Identify which cell holds the provided text, then report its (x, y) central coordinate. 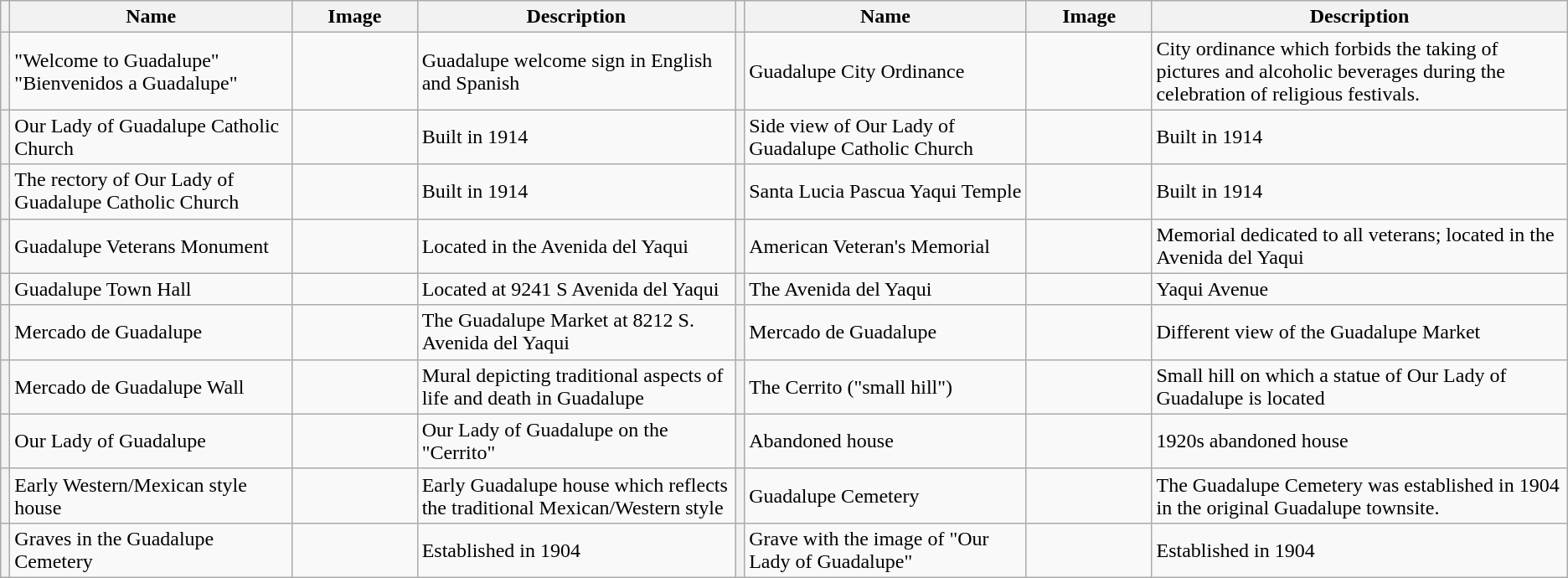
Guadalupe welcome sign in English and Spanish (576, 71)
The Guadalupe Market at 8212 S. Avenida del Yaqui (576, 332)
Early Western/Mexican style house (151, 496)
Yaqui Avenue (1359, 289)
Santa Lucia Pascua Yaqui Temple (886, 191)
Mural depicting traditional aspects of life and death in Guadalupe (576, 387)
Guadalupe Veterans Monument (151, 246)
Mercado de Guadalupe Wall (151, 387)
1920s abandoned house (1359, 441)
The rectory of Our Lady of Guadalupe Catholic Church (151, 191)
Our Lady of Guadalupe (151, 441)
City ordinance which forbids the taking of pictures and alcoholic beverages during the celebration of religious festivals. (1359, 71)
Located in the Avenida del Yaqui (576, 246)
Early Guadalupe house which reflects the traditional Mexican/Western style (576, 496)
The Avenida del Yaqui (886, 289)
Graves in the Guadalupe Cemetery (151, 550)
Small hill on which a statue of Our Lady of Guadalupe is located (1359, 387)
Abandoned house (886, 441)
Memorial dedicated to all veterans; located in the Avenida del Yaqui (1359, 246)
The Guadalupe Cemetery was established in 1904 in the original Guadalupe townsite. (1359, 496)
Our Lady of Guadalupe on the "Cerrito" (576, 441)
"Welcome to Guadalupe""Bienvenidos a Guadalupe" (151, 71)
Located at 9241 S Avenida del Yaqui (576, 289)
The Cerrito ("small hill") (886, 387)
Grave with the image of "Our Lady of Guadalupe" (886, 550)
American Veteran's Memorial (886, 246)
Guadalupe City Ordinance (886, 71)
Side view of Our Lady of Guadalupe Catholic Church (886, 137)
Guadalupe Town Hall (151, 289)
Different view of the Guadalupe Market (1359, 332)
Guadalupe Cemetery (886, 496)
Our Lady of Guadalupe Catholic Church (151, 137)
